Locate the cell with the specified text and output its [X, Y] center coordinate. 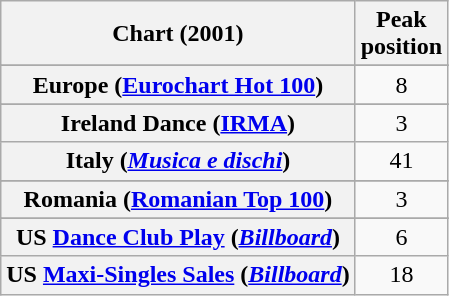
41 [401, 161]
Peakposition [401, 34]
Europe (Eurochart Hot 100) [178, 85]
Romania (Romanian Top 100) [178, 199]
Italy (Musica e dischi) [178, 161]
US Dance Club Play (Billboard) [178, 237]
Chart (2001) [178, 34]
6 [401, 237]
8 [401, 85]
Ireland Dance (IRMA) [178, 123]
18 [401, 275]
US Maxi-Singles Sales (Billboard) [178, 275]
